For the text-containing cell, return its midpoint in (X, Y) coordinate format. 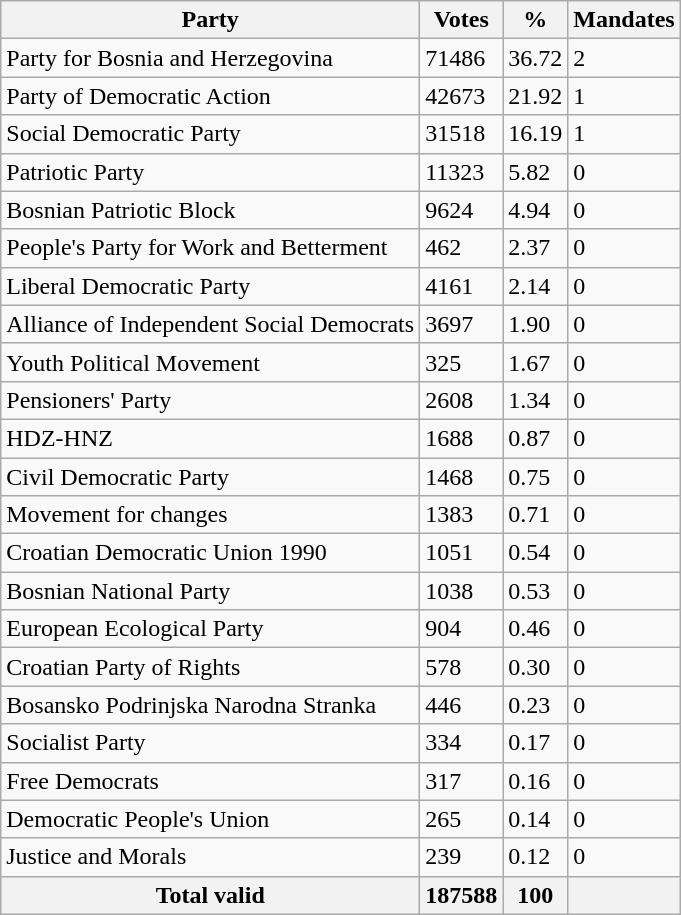
Free Democrats (210, 781)
1051 (462, 553)
Pensioners' Party (210, 400)
446 (462, 705)
0.17 (536, 743)
5.82 (536, 172)
Croatian Party of Rights (210, 667)
265 (462, 819)
Socialist Party (210, 743)
Bosansko Podrinjska Narodna Stranka (210, 705)
1383 (462, 515)
904 (462, 629)
9624 (462, 210)
European Ecological Party (210, 629)
1.67 (536, 362)
2.37 (536, 248)
Patriotic Party (210, 172)
Party of Democratic Action (210, 96)
Alliance of Independent Social Democrats (210, 324)
334 (462, 743)
0.46 (536, 629)
578 (462, 667)
Justice and Morals (210, 857)
Youth Political Movement (210, 362)
11323 (462, 172)
Votes (462, 20)
187588 (462, 895)
% (536, 20)
4161 (462, 286)
0.54 (536, 553)
4.94 (536, 210)
Party for Bosnia and Herzegovina (210, 58)
2608 (462, 400)
Movement for changes (210, 515)
2.14 (536, 286)
Civil Democratic Party (210, 477)
Total valid (210, 895)
1.34 (536, 400)
0.75 (536, 477)
3697 (462, 324)
31518 (462, 134)
0.23 (536, 705)
325 (462, 362)
Mandates (624, 20)
21.92 (536, 96)
Liberal Democratic Party (210, 286)
0.87 (536, 438)
0.16 (536, 781)
0.71 (536, 515)
Party (210, 20)
1468 (462, 477)
0.12 (536, 857)
36.72 (536, 58)
71486 (462, 58)
462 (462, 248)
0.53 (536, 591)
Bosnian National Party (210, 591)
317 (462, 781)
0.30 (536, 667)
Croatian Democratic Union 1990 (210, 553)
Social Democratic Party (210, 134)
1038 (462, 591)
1.90 (536, 324)
Bosnian Patriotic Block (210, 210)
42673 (462, 96)
1688 (462, 438)
People's Party for Work and Betterment (210, 248)
239 (462, 857)
16.19 (536, 134)
100 (536, 895)
HDZ-HNZ (210, 438)
2 (624, 58)
0.14 (536, 819)
Democratic People's Union (210, 819)
